Determine the [X, Y] coordinate at the center of the cell enclosing the given text.  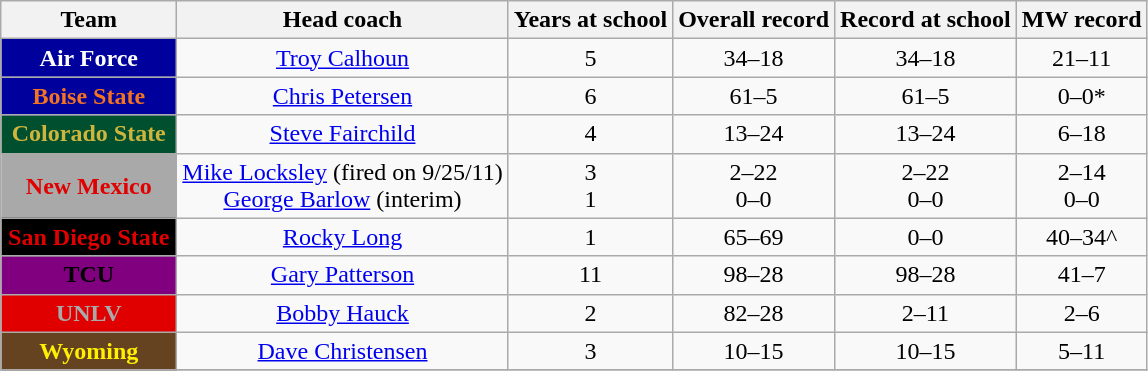
New Mexico [89, 186]
1 [590, 237]
6 [590, 96]
Air Force [89, 58]
21–11 [1082, 58]
5 [590, 58]
Chris Petersen [342, 96]
Team [89, 20]
41–7 [1082, 275]
Gary Patterson [342, 275]
TCU [89, 275]
0–0 [926, 237]
65–69 [754, 237]
11 [590, 275]
0–0* [1082, 96]
31 [590, 186]
MW record [1082, 20]
2–6 [1082, 313]
San Diego State [89, 237]
Dave Christensen [342, 351]
Bobby Hauck [342, 313]
6–18 [1082, 134]
Years at school [590, 20]
82–28 [754, 313]
UNLV [89, 313]
Colorado State [89, 134]
Head coach [342, 20]
2–140–0 [1082, 186]
Overall record [754, 20]
2 [590, 313]
Wyoming [89, 351]
Rocky Long [342, 237]
Troy Calhoun [342, 58]
5–11 [1082, 351]
3 [590, 351]
Steve Fairchild [342, 134]
Boise State [89, 96]
40–34^ [1082, 237]
Record at school [926, 20]
Mike Locksley (fired on 9/25/11)George Barlow (interim) [342, 186]
2–11 [926, 313]
4 [590, 134]
